Detect which cell encompasses the target text, then output its [x, y] center coordinate. 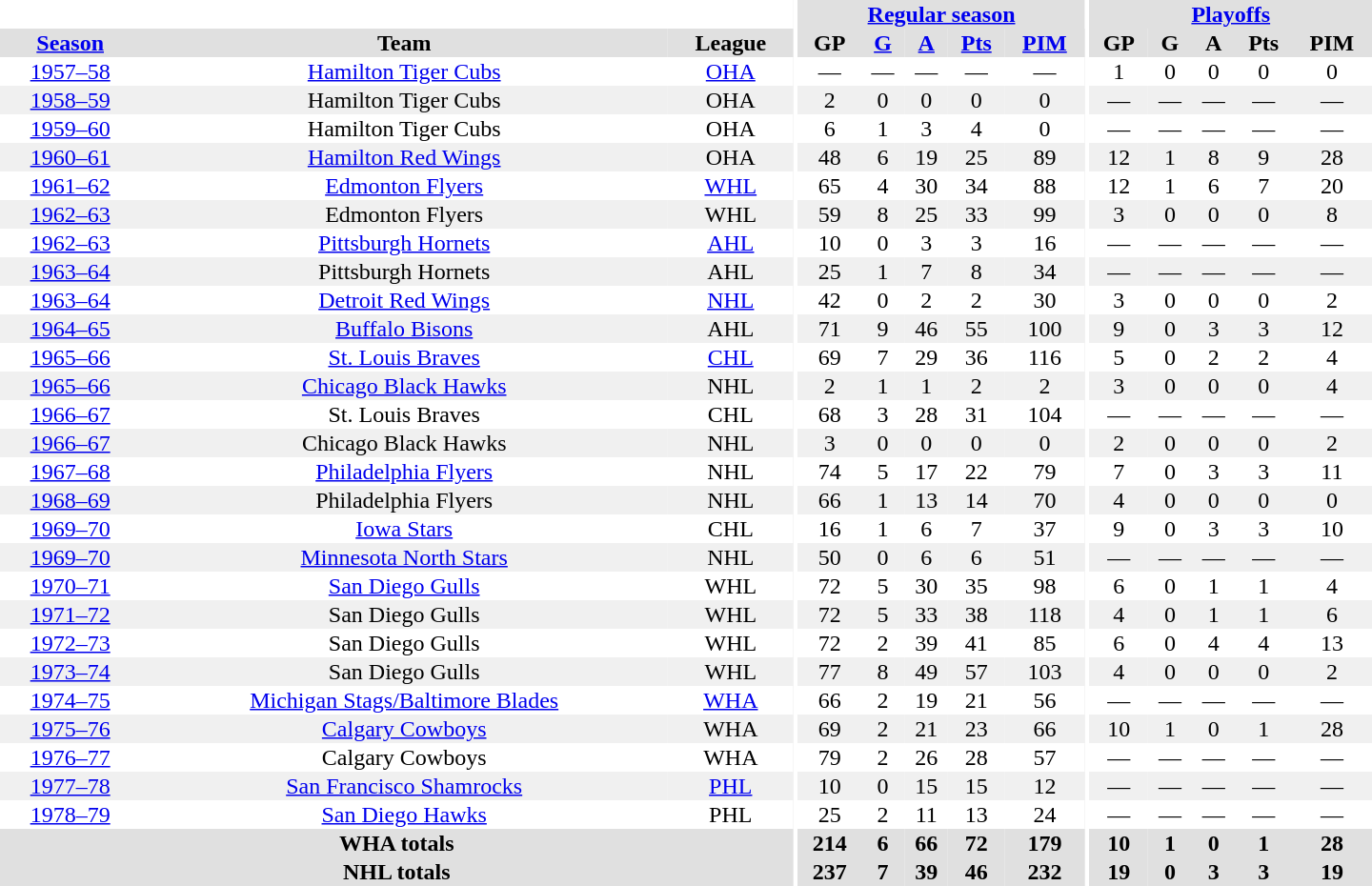
116 [1044, 357]
1974–75 [71, 700]
1973–74 [71, 672]
74 [830, 472]
1978–79 [71, 815]
Buffalo Bisons [404, 329]
70 [1044, 500]
50 [830, 557]
98 [1044, 586]
Team [404, 43]
Michigan Stags/Baltimore Blades [404, 700]
20 [1332, 186]
103 [1044, 672]
Hamilton Red Wings [404, 157]
1968–69 [71, 500]
14 [976, 500]
31 [976, 414]
Season [71, 43]
41 [976, 643]
35 [976, 586]
1960–61 [71, 157]
100 [1044, 329]
1958–59 [71, 100]
WHA totals [396, 843]
1977–78 [71, 786]
56 [1044, 700]
1961–62 [71, 186]
104 [1044, 414]
214 [830, 843]
League [731, 43]
1971–72 [71, 614]
29 [926, 357]
24 [1044, 815]
68 [830, 414]
65 [830, 186]
232 [1044, 872]
77 [830, 672]
23 [976, 729]
1964–65 [71, 329]
1957–58 [71, 71]
San Diego Hawks [404, 815]
237 [830, 872]
1959–60 [71, 129]
22 [976, 472]
36 [976, 357]
1967–68 [71, 472]
17 [926, 472]
71 [830, 329]
38 [976, 614]
Regular season [941, 14]
49 [926, 672]
179 [1044, 843]
88 [1044, 186]
26 [926, 757]
San Francisco Shamrocks [404, 786]
Iowa Stars [404, 529]
1972–73 [71, 643]
Playoffs [1231, 14]
118 [1044, 614]
99 [1044, 214]
89 [1044, 157]
Minnesota North Stars [404, 557]
1975–76 [71, 729]
51 [1044, 557]
1976–77 [71, 757]
37 [1044, 529]
1970–71 [71, 586]
55 [976, 329]
Detroit Red Wings [404, 300]
59 [830, 214]
85 [1044, 643]
NHL totals [396, 872]
48 [830, 157]
42 [830, 300]
